Extract the (X, Y) coordinate from the center of the cell holding the provided text.  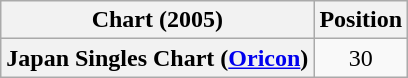
Japan Singles Chart (Oricon) (158, 58)
Position (361, 20)
30 (361, 58)
Chart (2005) (158, 20)
